Determine the (x, y) coordinate at the center of the cell enclosing the given text.  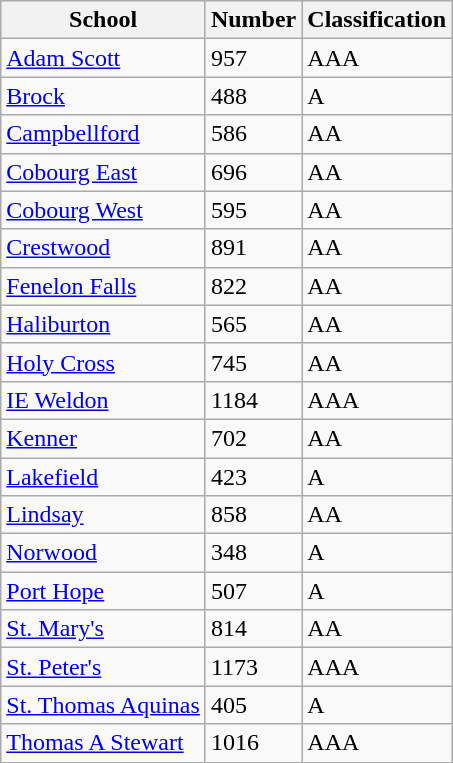
1016 (253, 743)
488 (253, 96)
1173 (253, 667)
Adam Scott (104, 58)
586 (253, 134)
Thomas A Stewart (104, 743)
Brock (104, 96)
702 (253, 438)
Lakefield (104, 477)
507 (253, 591)
1184 (253, 400)
Fenelon Falls (104, 286)
745 (253, 362)
595 (253, 210)
School (104, 20)
Number (253, 20)
Classification (377, 20)
St. Mary's (104, 629)
Cobourg West (104, 210)
891 (253, 248)
957 (253, 58)
St. Peter's (104, 667)
858 (253, 515)
348 (253, 553)
Kenner (104, 438)
Port Hope (104, 591)
Campbellford (104, 134)
696 (253, 172)
822 (253, 286)
Holy Cross (104, 362)
Crestwood (104, 248)
423 (253, 477)
Haliburton (104, 324)
Norwood (104, 553)
814 (253, 629)
405 (253, 705)
St. Thomas Aquinas (104, 705)
Lindsay (104, 515)
565 (253, 324)
Cobourg East (104, 172)
IE Weldon (104, 400)
